Locate the cell with the specified text and output its (X, Y) center coordinate. 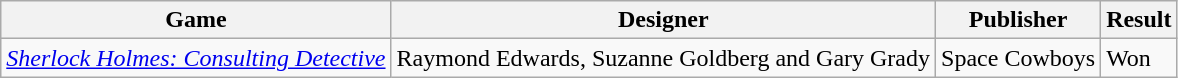
Raymond Edwards, Suzanne Goldberg and Gary Grady (663, 58)
Space Cowboys (1018, 58)
Won (1139, 58)
Result (1139, 20)
Game (196, 20)
Designer (663, 20)
Sherlock Holmes: Consulting Detective (196, 58)
Publisher (1018, 20)
